Find where the given text appears and provide that cell's center as [X, Y] coordinate. 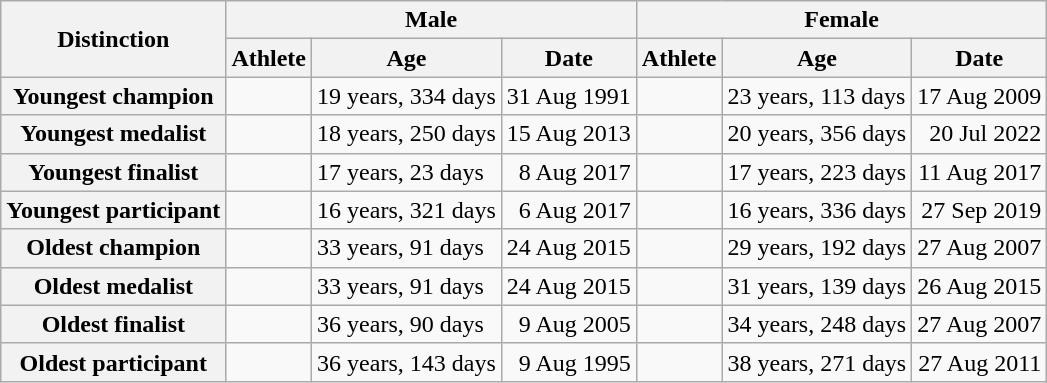
6 Aug 2017 [568, 210]
31 Aug 1991 [568, 96]
11 Aug 2017 [980, 172]
27 Aug 2011 [980, 362]
36 years, 143 days [407, 362]
17 years, 223 days [817, 172]
Youngest medalist [114, 134]
9 Aug 2005 [568, 324]
Male [431, 20]
29 years, 192 days [817, 248]
34 years, 248 days [817, 324]
Youngest participant [114, 210]
Distinction [114, 39]
Oldest finalist [114, 324]
Youngest champion [114, 96]
19 years, 334 days [407, 96]
20 years, 356 days [817, 134]
Female [841, 20]
Oldest medalist [114, 286]
27 Sep 2019 [980, 210]
Youngest finalist [114, 172]
31 years, 139 days [817, 286]
36 years, 90 days [407, 324]
38 years, 271 days [817, 362]
9 Aug 1995 [568, 362]
Oldest champion [114, 248]
18 years, 250 days [407, 134]
Oldest participant [114, 362]
15 Aug 2013 [568, 134]
8 Aug 2017 [568, 172]
16 years, 321 days [407, 210]
16 years, 336 days [817, 210]
26 Aug 2015 [980, 286]
17 years, 23 days [407, 172]
23 years, 113 days [817, 96]
17 Aug 2009 [980, 96]
20 Jul 2022 [980, 134]
